Pinpoint the cell where the given text exists, returning its (x, y) midpoint coordinate. 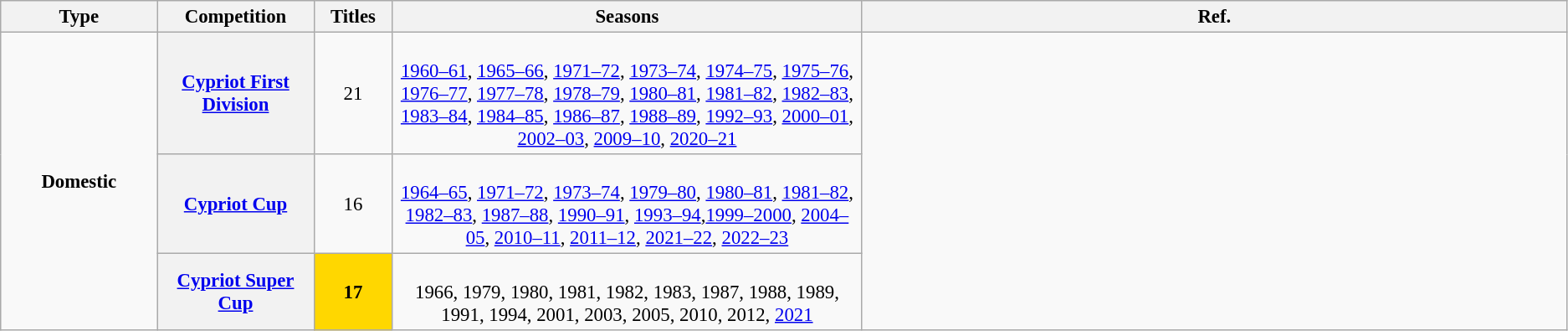
1964–65, 1971–72, 1973–74, 1979–80, 1980–81, 1981–82, 1982–83, 1987–88, 1990–91, 1993–94,1999–2000, 2004–05, 2010–11, 2011–12, 2021–22, 2022–23 (628, 204)
21 (353, 94)
Cypriot Cup (236, 204)
Seasons (628, 17)
Cypriot Super Cup (236, 292)
Domestic (79, 182)
Type (79, 17)
Titles (353, 17)
Cypriot First Division (236, 94)
1966, 1979, 1980, 1981, 1982, 1983, 1987, 1988, 1989, 1991, 1994, 2001, 2003, 2005, 2010, 2012, 2021 (628, 292)
16 (353, 204)
Ref. (1214, 17)
Competition (236, 17)
17 (353, 292)
